Pinpoint the cell where the given text exists, returning its (x, y) midpoint coordinate. 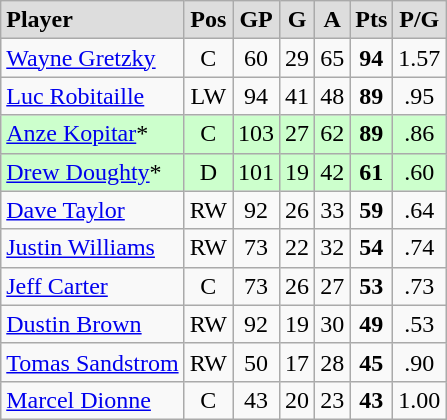
.60 (420, 172)
LW (208, 96)
61 (372, 172)
.74 (420, 248)
A (332, 20)
.73 (420, 286)
29 (298, 58)
Pos (208, 20)
Anze Kopitar* (92, 134)
48 (332, 96)
Player (92, 20)
32 (332, 248)
30 (332, 324)
Luc Robitaille (92, 96)
.64 (420, 210)
.90 (420, 362)
Drew Doughty* (92, 172)
33 (332, 210)
28 (332, 362)
45 (372, 362)
22 (298, 248)
.95 (420, 96)
Wayne Gretzky (92, 58)
54 (372, 248)
GP (256, 20)
62 (332, 134)
49 (372, 324)
Dustin Brown (92, 324)
Tomas Sandstrom (92, 362)
59 (372, 210)
1.57 (420, 58)
60 (256, 58)
101 (256, 172)
1.00 (420, 400)
P/G (420, 20)
20 (298, 400)
Jeff Carter (92, 286)
Marcel Dionne (92, 400)
53 (372, 286)
65 (332, 58)
50 (256, 362)
103 (256, 134)
Justin Williams (92, 248)
.53 (420, 324)
41 (298, 96)
D (208, 172)
23 (332, 400)
42 (332, 172)
.86 (420, 134)
Dave Taylor (92, 210)
G (298, 20)
17 (298, 362)
Pts (372, 20)
